Detect which cell encompasses the target text, then output its (X, Y) center coordinate. 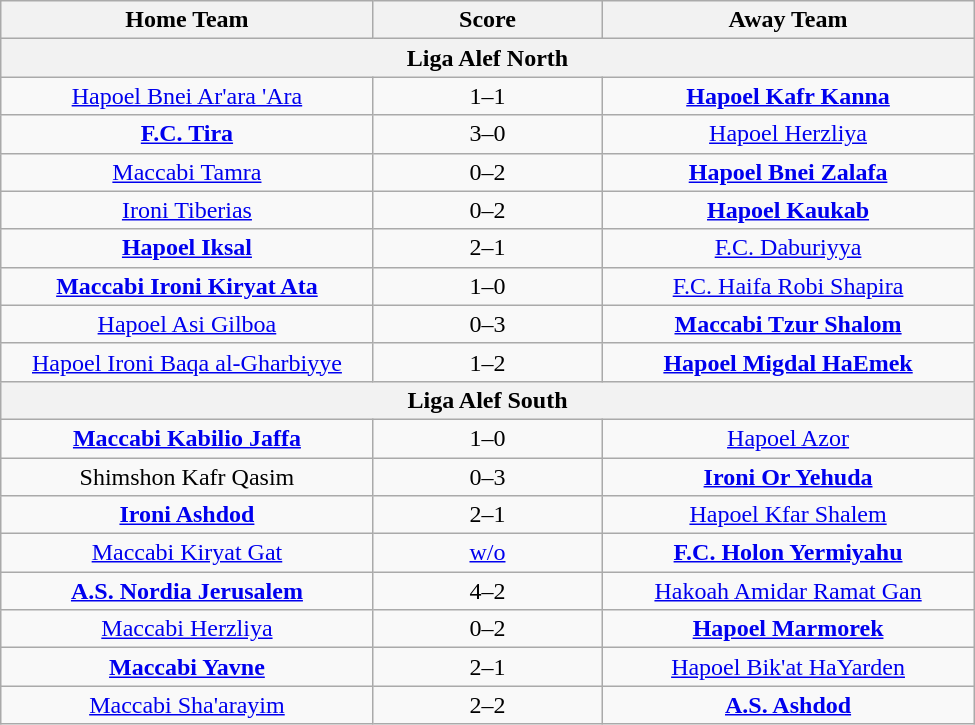
Away Team (788, 20)
Hapoel Bik'at HaYarden (788, 667)
Hapoel Iksal (187, 248)
Home Team (187, 20)
A.S. Nordia Jerusalem (187, 591)
Score (488, 20)
Maccabi Yavne (187, 667)
Maccabi Herzliya (187, 629)
1–2 (488, 362)
Maccabi Tzur Shalom (788, 324)
w/o (488, 553)
F.C. Daburiyya (788, 248)
F.C. Tira (187, 134)
Maccabi Sha'arayim (187, 705)
Hapoel Bnei Ar'ara 'Ara (187, 96)
Shimshon Kafr Qasim (187, 477)
Hapoel Ironi Baqa al-Gharbiyye (187, 362)
Hakoah Amidar Ramat Gan (788, 591)
F.C. Holon Yermiyahu (788, 553)
Maccabi Kiryat Gat (187, 553)
F.C. Haifa Robi Shapira (788, 286)
Ironi Ashdod (187, 515)
Maccabi Ironi Kiryat Ata (187, 286)
1–1 (488, 96)
Liga Alef North (488, 58)
Hapoel Kaukab (788, 210)
Ironi Tiberias (187, 210)
Maccabi Tamra (187, 172)
Hapoel Azor (788, 438)
A.S. Ashdod (788, 705)
Hapoel Herzliya (788, 134)
Liga Alef South (488, 400)
4–2 (488, 591)
Ironi Or Yehuda (788, 477)
2–2 (488, 705)
Maccabi Kabilio Jaffa (187, 438)
Hapoel Migdal HaEmek (788, 362)
Hapoel Bnei Zalafa (788, 172)
Hapoel Asi Gilboa (187, 324)
Hapoel Kafr Kanna (788, 96)
Hapoel Kfar Shalem (788, 515)
Hapoel Marmorek (788, 629)
3–0 (488, 134)
